Return [X, Y] of the center of cell containing provided text 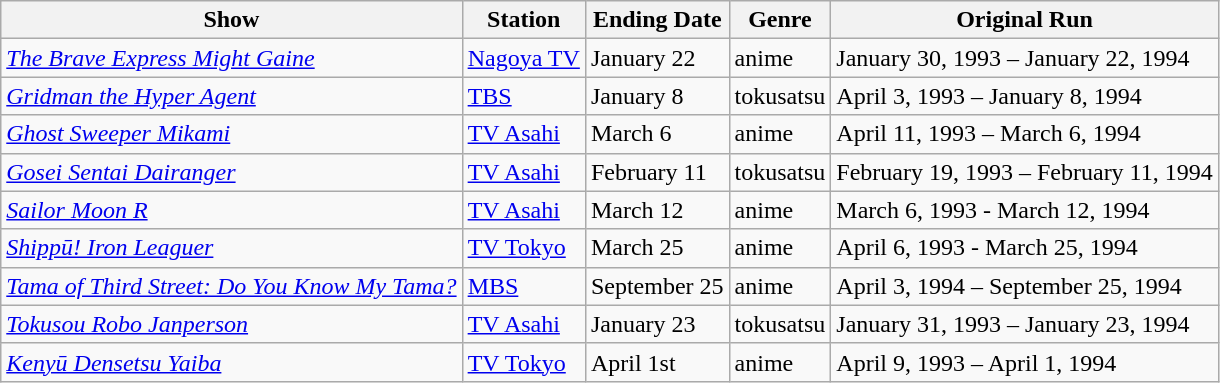
Gridman the Hyper Agent [232, 96]
January 31, 1993 – January 23, 1994 [1024, 324]
The Brave Express Might Gaine [232, 58]
February 19, 1993 – February 11, 1994 [1024, 172]
Gosei Sentai Dairanger [232, 172]
April 11, 1993 – March 6, 1994 [1024, 134]
April 6, 1993 - March 25, 1994 [1024, 248]
Station [524, 20]
Kenyū Densetsu Yaiba [232, 362]
March 6 [657, 134]
Shippū! Iron Leaguer [232, 248]
Tokusou Robo Janperson [232, 324]
Genre [780, 20]
January 30, 1993 – January 22, 1994 [1024, 58]
March 12 [657, 210]
February 11 [657, 172]
Original Run [1024, 20]
MBS [524, 286]
Nagoya TV [524, 58]
March 6, 1993 - March 12, 1994 [1024, 210]
March 25 [657, 248]
Ghost Sweeper Mikami [232, 134]
April 9, 1993 – April 1, 1994 [1024, 362]
April 3, 1993 – January 8, 1994 [1024, 96]
Ending Date [657, 20]
Show [232, 20]
January 22 [657, 58]
September 25 [657, 286]
Sailor Moon R [232, 210]
April 1st [657, 362]
April 3, 1994 – September 25, 1994 [1024, 286]
Tama of Third Street: Do You Know My Tama? [232, 286]
TBS [524, 96]
January 23 [657, 324]
January 8 [657, 96]
